Detect which cell encompasses the target text, then output its (X, Y) center coordinate. 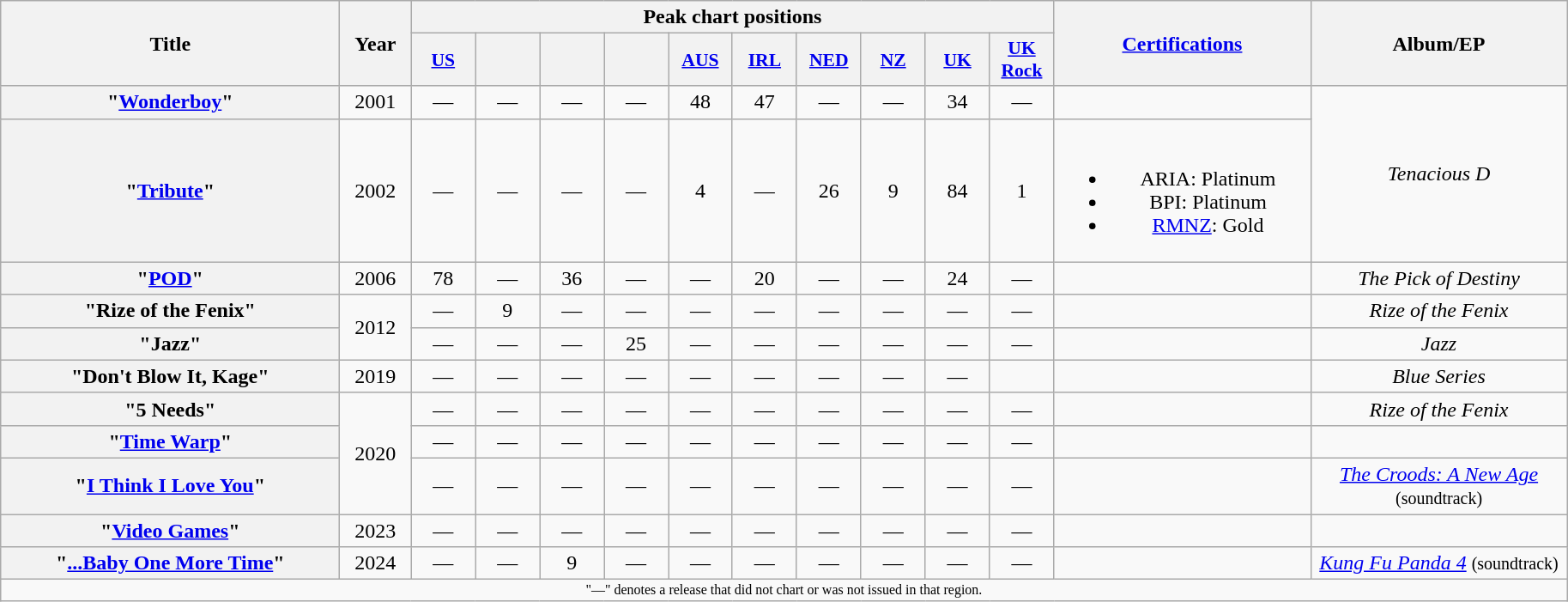
4 (700, 191)
Year (376, 43)
Jazz (1438, 344)
"...Baby One More Time" (170, 563)
NED (829, 60)
The Croods: A New Age (soundtrack) (1438, 486)
"Don't Blow It, Kage" (170, 376)
36 (572, 278)
2001 (376, 102)
"I Think I Love You" (170, 486)
"Tribute" (170, 191)
"Time Warp" (170, 441)
"Rize of the Fenix" (170, 311)
Tenacious D (1438, 173)
"Wonderboy" (170, 102)
NZ (893, 60)
25 (637, 344)
2006 (376, 278)
UK (958, 60)
2002 (376, 191)
26 (829, 191)
84 (958, 191)
"POD" (170, 278)
"—" denotes a release that did not chart or was not issued in that region. (784, 590)
2023 (376, 530)
The Pick of Destiny (1438, 278)
47 (764, 102)
ARIA: PlatinumBPI: PlatinumRMNZ: Gold (1183, 191)
2012 (376, 327)
Kung Fu Panda 4 (soundtrack) (1438, 563)
US (443, 60)
Blue Series (1438, 376)
1 (1021, 191)
"Jazz" (170, 344)
48 (700, 102)
78 (443, 278)
2019 (376, 376)
34 (958, 102)
UKRock (1021, 60)
2020 (376, 453)
24 (958, 278)
"Video Games" (170, 530)
IRL (764, 60)
Peak chart positions (733, 17)
2024 (376, 563)
"5 Needs" (170, 409)
Album/EP (1438, 43)
Title (170, 43)
20 (764, 278)
Certifications (1183, 43)
AUS (700, 60)
